Extract the (x, y) coordinate from the center of the cell holding the provided text.  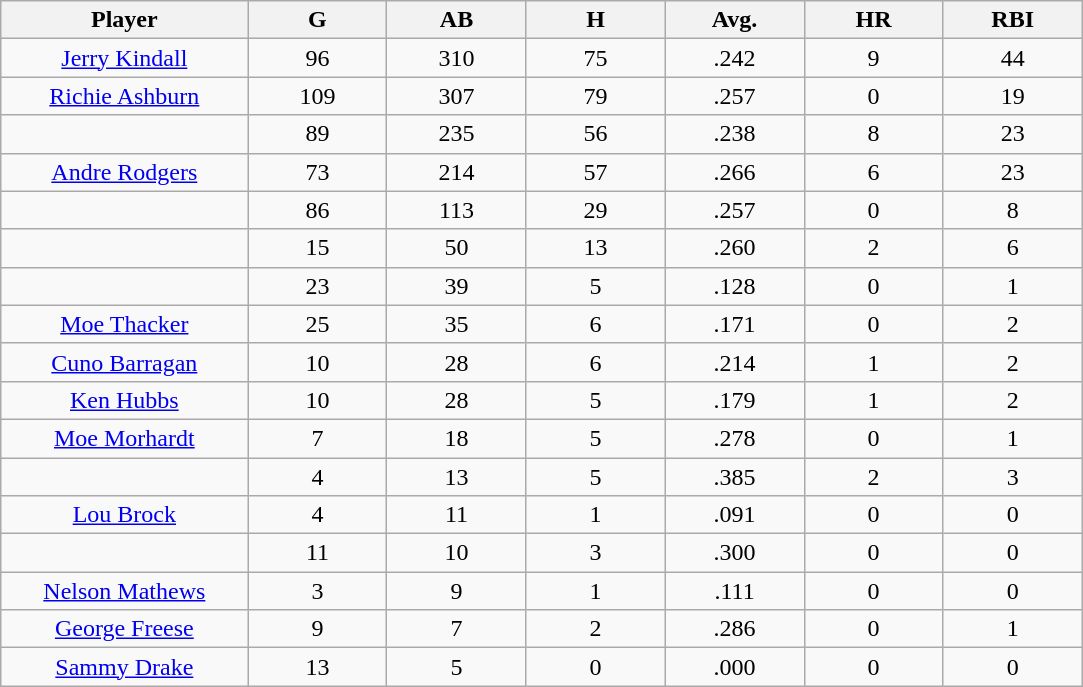
.286 (734, 629)
.111 (734, 591)
.179 (734, 400)
.300 (734, 553)
73 (318, 172)
Nelson Mathews (124, 591)
AB (456, 20)
56 (596, 134)
.091 (734, 515)
86 (318, 210)
15 (318, 248)
George Freese (124, 629)
Jerry Kindall (124, 58)
57 (596, 172)
.214 (734, 362)
89 (318, 134)
Moe Thacker (124, 324)
Ken Hubbs (124, 400)
109 (318, 96)
Player (124, 20)
35 (456, 324)
RBI (1012, 20)
19 (1012, 96)
50 (456, 248)
.385 (734, 477)
.171 (734, 324)
29 (596, 210)
96 (318, 58)
310 (456, 58)
H (596, 20)
Avg. (734, 20)
235 (456, 134)
.242 (734, 58)
79 (596, 96)
Moe Morhardt (124, 438)
75 (596, 58)
113 (456, 210)
G (318, 20)
.260 (734, 248)
44 (1012, 58)
Richie Ashburn (124, 96)
Andre Rodgers (124, 172)
Lou Brock (124, 515)
Cuno Barragan (124, 362)
HR (874, 20)
.238 (734, 134)
39 (456, 286)
Sammy Drake (124, 667)
25 (318, 324)
.128 (734, 286)
.000 (734, 667)
214 (456, 172)
18 (456, 438)
.266 (734, 172)
.278 (734, 438)
307 (456, 96)
